Scan for the cell matching the given text and deliver its (X, Y) coordinate at center. 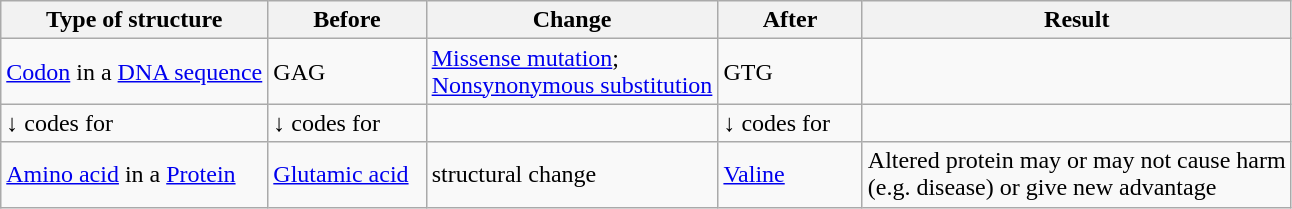
GTG (790, 72)
Glutamic acid (347, 174)
Valine (790, 174)
GAG (347, 72)
Result (1076, 20)
After (790, 20)
Change (572, 20)
Altered protein may or may not cause harm (e.g. disease) or give new advantage (1076, 174)
Codon in a DNA sequence (134, 72)
Type of structure (134, 20)
structural change (572, 174)
Missense mutation;Nonsynonymous substitution (572, 72)
Amino acid in a Protein (134, 174)
Before (347, 20)
